Output the [X, Y] coordinate of the center of the cell containing the given text.  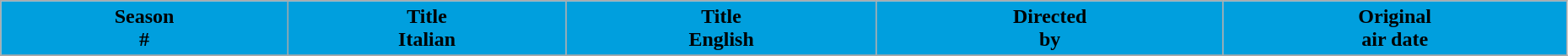
Directed by [1049, 29]
Season # [145, 29]
Original air date [1395, 29]
Title Italian [427, 29]
Title English [722, 29]
